Return (X, Y) of the center of cell containing provided text 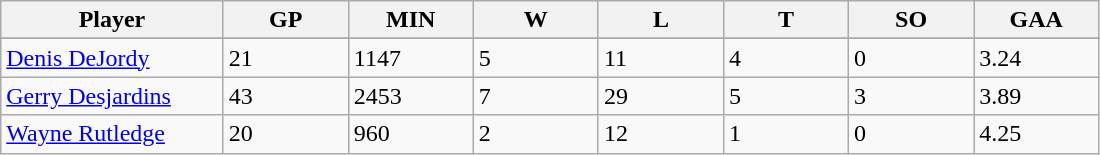
960 (410, 134)
1147 (410, 58)
21 (286, 58)
7 (536, 96)
MIN (410, 20)
4.25 (1036, 134)
GP (286, 20)
43 (286, 96)
Gerry Desjardins (112, 96)
SO (912, 20)
3.89 (1036, 96)
Player (112, 20)
29 (660, 96)
12 (660, 134)
Denis DeJordy (112, 58)
2 (536, 134)
Wayne Rutledge (112, 134)
1 (786, 134)
W (536, 20)
4 (786, 58)
20 (286, 134)
2453 (410, 96)
GAA (1036, 20)
3 (912, 96)
3.24 (1036, 58)
11 (660, 58)
L (660, 20)
T (786, 20)
